Scan for the cell matching the given text and deliver its [X, Y] coordinate at center. 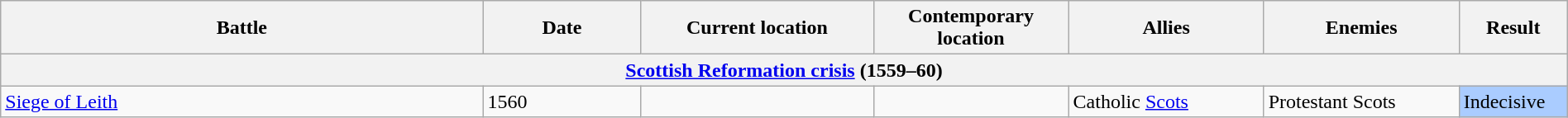
1560 [562, 101]
Date [562, 28]
Indecisive [1513, 101]
Siege of Leith [241, 101]
Scottish Reformation crisis (1559–60) [784, 70]
Current location [758, 28]
Protestant Scots [1361, 101]
Catholic Scots [1166, 101]
Result [1513, 28]
Contemporary location [971, 28]
Allies [1166, 28]
Battle [241, 28]
Enemies [1361, 28]
